Output the [X, Y] coordinate of the center of the cell containing the given text.  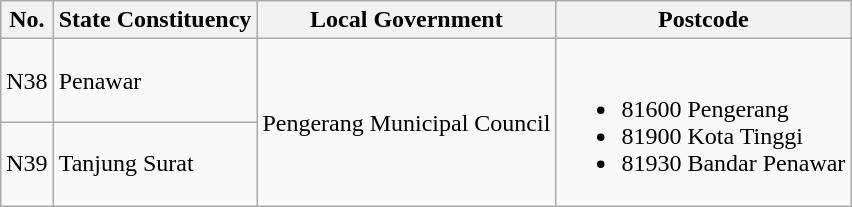
N38 [27, 81]
Penawar [155, 81]
N39 [27, 164]
No. [27, 20]
Local Government [406, 20]
State Constituency [155, 20]
81600 Pengerang81900 Kota Tinggi81930 Bandar Penawar [704, 122]
Tanjung Surat [155, 164]
Postcode [704, 20]
Pengerang Municipal Council [406, 122]
